Pinpoint the cell where the given text exists, returning its [X, Y] midpoint coordinate. 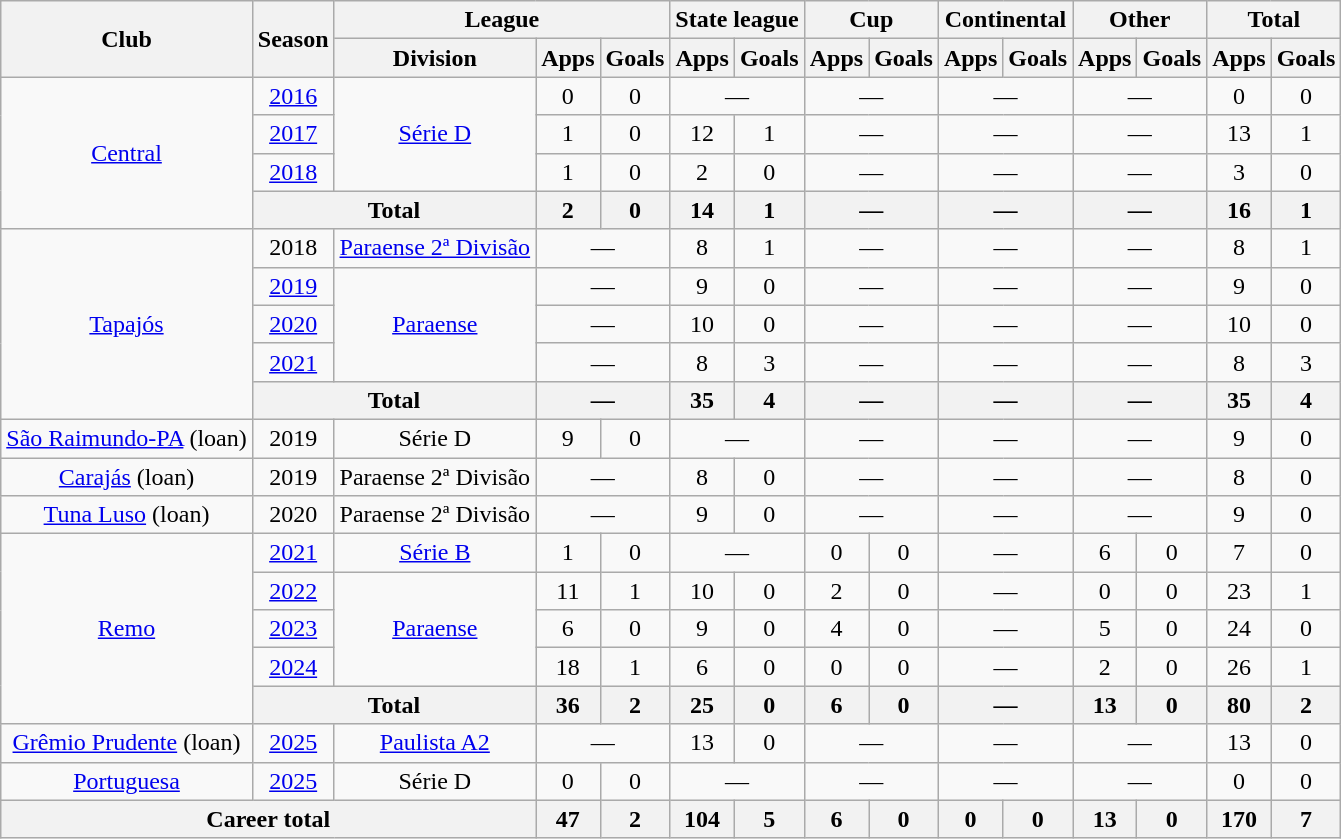
Tapajós [127, 324]
24 [1239, 629]
Continental [1005, 20]
11 [568, 591]
Club [127, 39]
80 [1239, 705]
Division [435, 58]
2022 [293, 591]
47 [568, 819]
State league [737, 20]
Carajás (loan) [127, 477]
14 [702, 210]
104 [702, 819]
2016 [293, 96]
São Raimundo-PA (loan) [127, 438]
Grêmio Prudente (loan) [127, 743]
Central [127, 153]
18 [568, 667]
League [502, 20]
Portuguesa [127, 781]
23 [1239, 591]
Paulista A2 [435, 743]
Cup [871, 20]
16 [1239, 210]
26 [1239, 667]
Career total [268, 819]
Other [1140, 20]
2023 [293, 629]
12 [702, 134]
Season [293, 39]
Remo [127, 629]
2024 [293, 667]
170 [1239, 819]
Série B [435, 553]
25 [702, 705]
36 [568, 705]
2017 [293, 134]
Tuna Luso (loan) [127, 515]
